Search for the cell housing the specified text and yield its [X, Y] center coordinate. 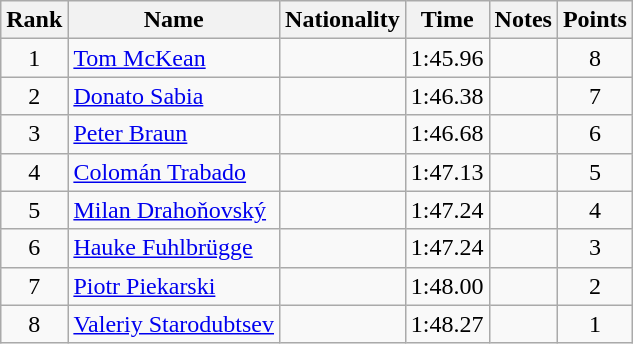
Name [174, 20]
Peter Braun [174, 134]
Notes [523, 20]
Milan Drahoňovský [174, 210]
Tom McKean [174, 58]
Donato Sabia [174, 96]
Nationality [343, 20]
Time [447, 20]
Hauke Fuhlbrügge [174, 248]
1:45.96 [447, 58]
1:48.00 [447, 286]
Colomán Trabado [174, 172]
Valeriy Starodubtsev [174, 324]
1:48.27 [447, 324]
1:46.68 [447, 134]
Rank [34, 20]
1:46.38 [447, 96]
Points [594, 20]
Piotr Piekarski [174, 286]
1:47.13 [447, 172]
